Locate the cell with the specified text and output its [x, y] center coordinate. 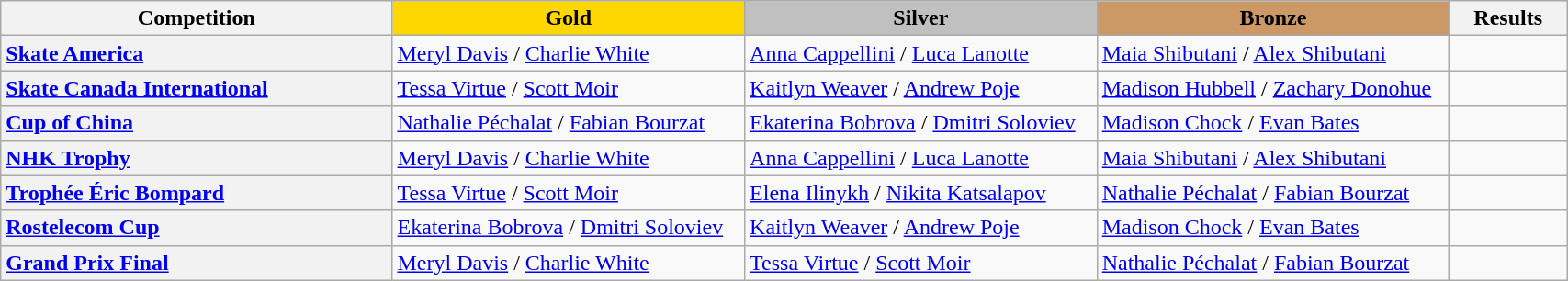
Madison Hubbell / Zachary Donohue [1273, 88]
Competition [197, 18]
Results [1508, 18]
Skate America [197, 53]
NHK Trophy [197, 158]
Elena Ilinykh / Nikita Katsalapov [921, 193]
Rostelecom Cup [197, 228]
Trophée Éric Bompard [197, 193]
Gold [569, 18]
Bronze [1273, 18]
Cup of China [197, 123]
Grand Prix Final [197, 263]
Skate Canada International [197, 88]
Silver [921, 18]
